Search for the cell housing the specified text and yield its (X, Y) center coordinate. 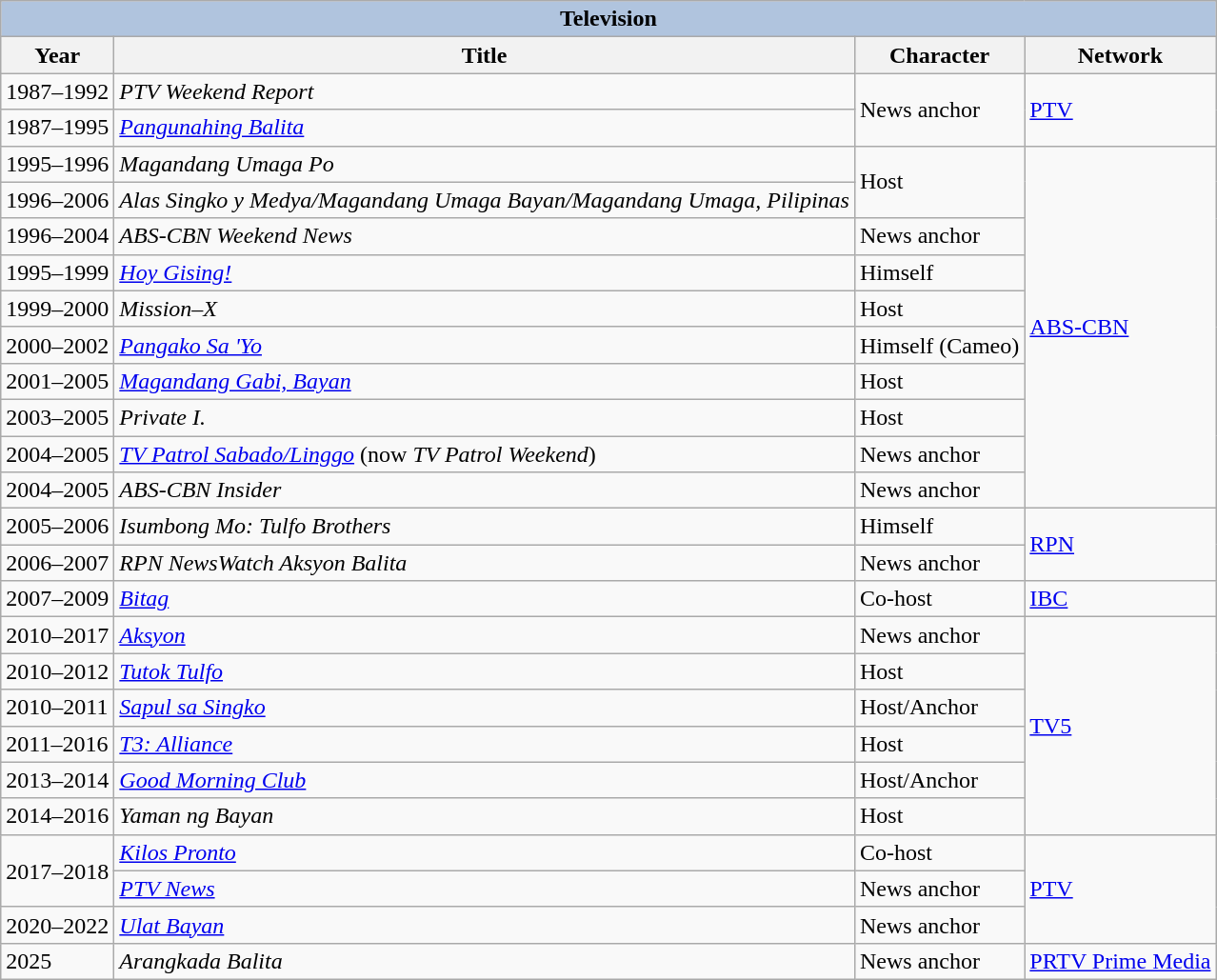
PTV Weekend Report (485, 91)
Title (485, 55)
Mission–X (485, 309)
Magandang Gabi, Bayan (485, 381)
1999–2000 (57, 309)
Magandang Umaga Po (485, 164)
Tutok Tulfo (485, 671)
Pangunahing Balita (485, 128)
Year (57, 55)
ABS-CBN Insider (485, 490)
2014–2016 (57, 816)
2001–2005 (57, 381)
Hoy Gising! (485, 272)
2010–2011 (57, 708)
RPN NewsWatch Aksyon Balita (485, 563)
Yaman ng Bayan (485, 816)
Himself (Cameo) (939, 345)
1995–1999 (57, 272)
2005–2006 (57, 527)
Pangako Sa 'Yo (485, 345)
TV Patrol Sabado/Linggo (now TV Patrol Weekend) (485, 454)
2025 (57, 961)
Arangkada Balita (485, 961)
ABS-CBN Weekend News (485, 236)
TV5 (1120, 726)
Private I. (485, 417)
2007–2009 (57, 599)
PTV News (485, 889)
Kilos Pronto (485, 852)
2006–2007 (57, 563)
T3: Alliance (485, 744)
1995–1996 (57, 164)
1996–2004 (57, 236)
2010–2017 (57, 635)
IBC (1120, 599)
Character (939, 55)
1987–1992 (57, 91)
2000–2002 (57, 345)
2020–2022 (57, 925)
1996–2006 (57, 200)
2011–2016 (57, 744)
Alas Singko y Medya/Magandang Umaga Bayan/Magandang Umaga, Pilipinas (485, 200)
Aksyon (485, 635)
RPN (1120, 545)
Bitag (485, 599)
1987–1995 (57, 128)
Television (608, 19)
Good Morning Club (485, 780)
Isumbong Mo: Tulfo Brothers (485, 527)
Ulat Bayan (485, 925)
PRTV Prime Media (1120, 961)
2003–2005 (57, 417)
2017–2018 (57, 870)
2010–2012 (57, 671)
ABS-CBN (1120, 328)
Sapul sa Singko (485, 708)
2013–2014 (57, 780)
Network (1120, 55)
